Scan for the cell matching the given text and deliver its [X, Y] coordinate at center. 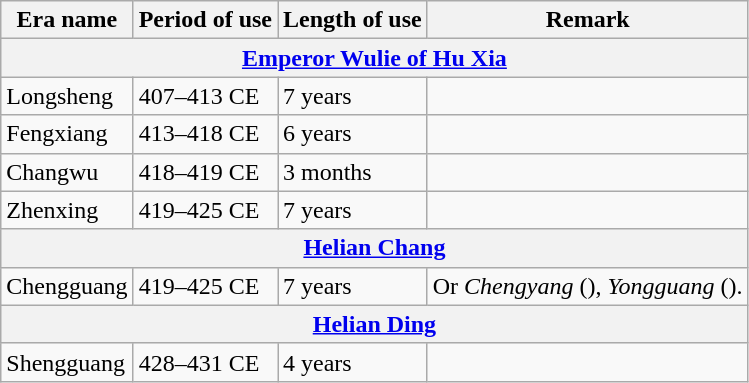
Longsheng [67, 96]
Zhenxing [67, 210]
Or Chengyang (), Yongguang (). [588, 286]
3 months [353, 172]
418–419 CE [205, 172]
Era name [67, 20]
Length of use [353, 20]
Shengguang [67, 362]
Remark [588, 20]
407–413 CE [205, 96]
Emperor Wulie of Hu Xia [374, 58]
Helian Chang [374, 248]
Changwu [67, 172]
428–431 CE [205, 362]
Chengguang [67, 286]
4 years [353, 362]
Fengxiang [67, 134]
413–418 CE [205, 134]
Helian Ding [374, 324]
6 years [353, 134]
Period of use [205, 20]
